Locate the cell with the specified text and output its (X, Y) center coordinate. 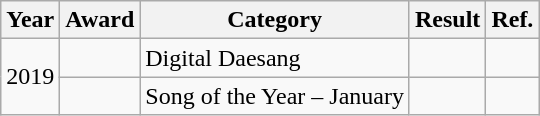
Year (30, 20)
Ref. (512, 20)
Award (100, 20)
Song of the Year – January (275, 96)
Result (447, 20)
Category (275, 20)
2019 (30, 77)
Digital Daesang (275, 58)
